Capture the cell that displays the provided text and extract its [X, Y] central coordinate. 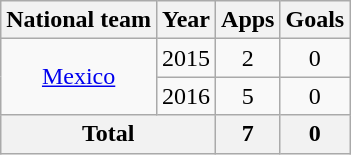
Total [108, 134]
2015 [186, 58]
7 [248, 134]
Mexico [79, 77]
5 [248, 96]
2 [248, 58]
National team [79, 20]
Apps [248, 20]
Year [186, 20]
Goals [315, 20]
2016 [186, 96]
